Output the [X, Y] coordinate of the center of the cell containing the given text.  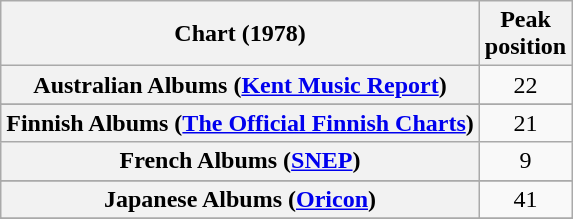
Australian Albums (Kent Music Report) [240, 85]
22 [525, 85]
41 [525, 199]
9 [525, 161]
Peakposition [525, 34]
Finnish Albums (The Official Finnish Charts) [240, 123]
Chart (1978) [240, 34]
Japanese Albums (Oricon) [240, 199]
21 [525, 123]
French Albums (SNEP) [240, 161]
